Find where the given text appears and provide that cell's center as [X, Y] coordinate. 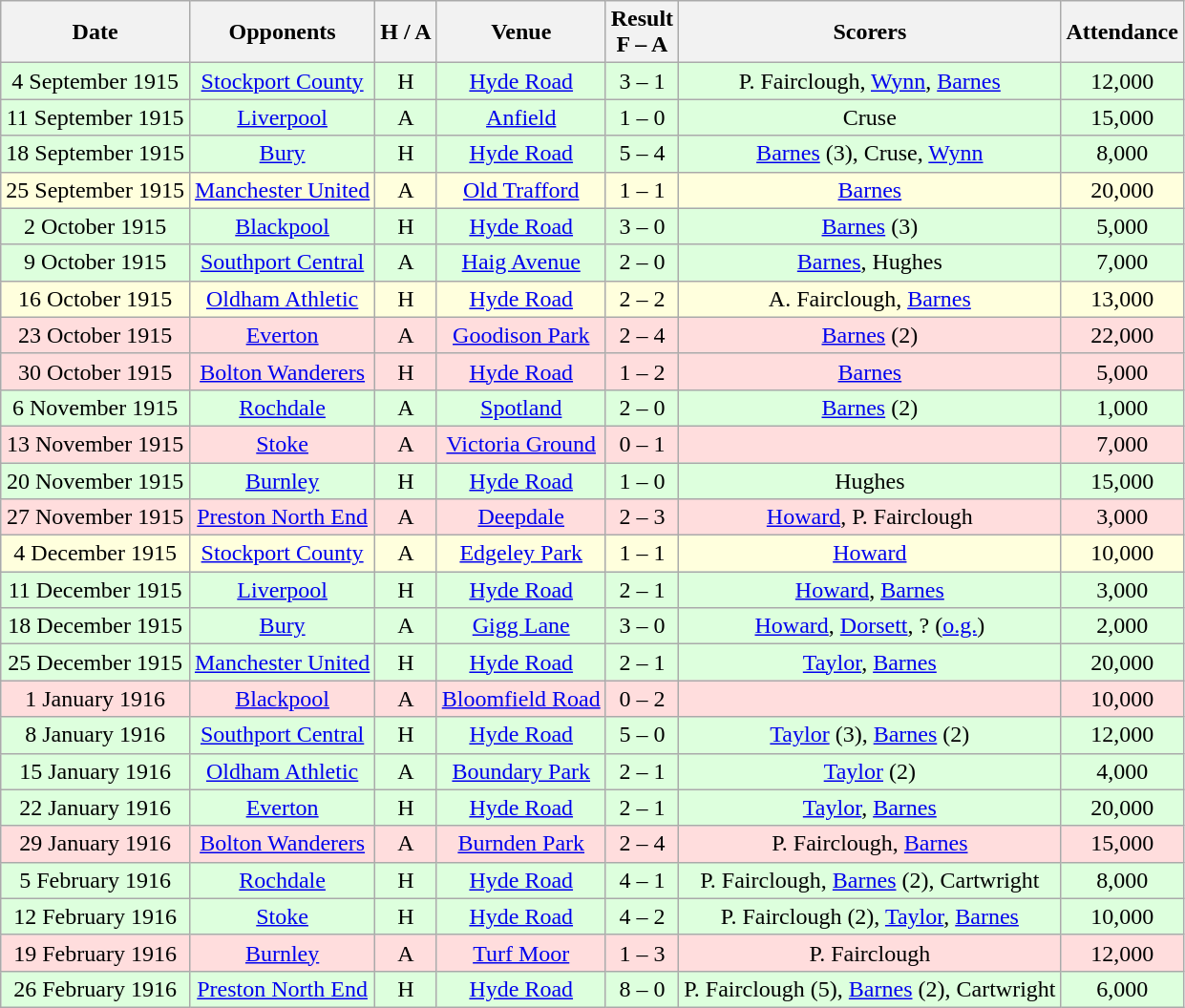
20 November 1915 [95, 480]
11 September 1915 [95, 117]
2 – 2 [642, 299]
11 December 1915 [95, 590]
18 December 1915 [95, 626]
Howard, P. Fairclough [870, 517]
5 – 0 [642, 735]
25 September 1915 [95, 190]
Opponents [282, 32]
Taylor (3), Barnes (2) [870, 735]
Howard, Barnes [870, 590]
27 November 1915 [95, 517]
0 – 2 [642, 699]
Howard [870, 554]
Haig Avenue [521, 262]
0 – 1 [642, 444]
Old Trafford [521, 190]
H / A [406, 32]
4 – 1 [642, 880]
A. Fairclough, Barnes [870, 299]
Date [95, 32]
4,000 [1122, 771]
26 February 1916 [95, 989]
13 November 1915 [95, 444]
1 – 2 [642, 371]
1,000 [1122, 408]
Bloomfield Road [521, 699]
4 September 1915 [95, 81]
13,000 [1122, 299]
2 – 3 [642, 517]
Taylor (2) [870, 771]
5 February 1916 [95, 880]
3 – 1 [642, 81]
Turf Moor [521, 953]
12 February 1916 [95, 916]
Venue [521, 32]
29 January 1916 [95, 844]
Boundary Park [521, 771]
19 February 1916 [95, 953]
6 November 1915 [95, 408]
Scorers [870, 32]
8 – 0 [642, 989]
Howard, Dorsett, ? (o.g.) [870, 626]
P. Fairclough (2), Taylor, Barnes [870, 916]
Barnes, Hughes [870, 262]
Cruse [870, 117]
Edgeley Park [521, 554]
Attendance [1122, 32]
P. Fairclough, Wynn, Barnes [870, 81]
Goodison Park [521, 335]
Barnes (3) [870, 226]
16 October 1915 [95, 299]
15 January 1916 [95, 771]
9 October 1915 [95, 262]
2,000 [1122, 626]
P. Fairclough [870, 953]
25 December 1915 [95, 662]
Anfield [521, 117]
4 December 1915 [95, 554]
Burnden Park [521, 844]
5 – 4 [642, 154]
18 September 1915 [95, 154]
2 October 1915 [95, 226]
23 October 1915 [95, 335]
22,000 [1122, 335]
Deepdale [521, 517]
22 January 1916 [95, 808]
P. Fairclough, Barnes (2), Cartwright [870, 880]
P. Fairclough (5), Barnes (2), Cartwright [870, 989]
ResultF – A [642, 32]
Barnes (3), Cruse, Wynn [870, 154]
Gigg Lane [521, 626]
1 – 3 [642, 953]
Hughes [870, 480]
Victoria Ground [521, 444]
P. Fairclough, Barnes [870, 844]
6,000 [1122, 989]
4 – 2 [642, 916]
1 January 1916 [95, 699]
Spotland [521, 408]
8 January 1916 [95, 735]
30 October 1915 [95, 371]
